Scan for the cell matching the given text and deliver its [X, Y] coordinate at center. 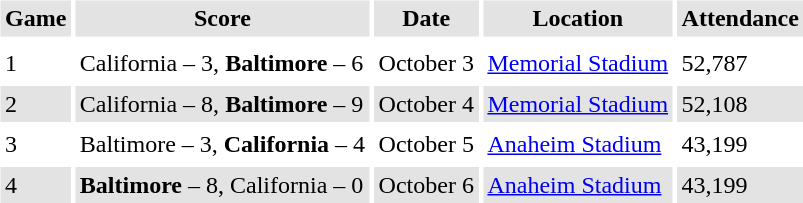
Score [222, 18]
October 5 [426, 144]
Location [578, 18]
Game [35, 18]
Baltimore – 3, California – 4 [222, 144]
52,108 [740, 104]
2 [35, 104]
Baltimore – 8, California – 0 [222, 185]
Attendance [740, 18]
1 [35, 64]
October 6 [426, 185]
52,787 [740, 64]
October 3 [426, 64]
3 [35, 144]
4 [35, 185]
October 4 [426, 104]
California – 3, Baltimore – 6 [222, 64]
California – 8, Baltimore – 9 [222, 104]
Date [426, 18]
